Identify which cell holds the provided text, then report its (X, Y) central coordinate. 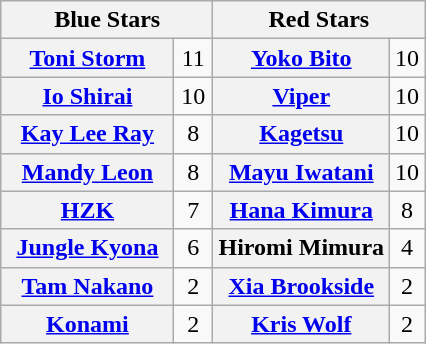
Xia Brookside (302, 286)
6 (194, 248)
Jungle Kyona (87, 248)
Red Stars (319, 20)
Viper (302, 96)
Kagetsu (302, 134)
Hana Kimura (302, 210)
4 (408, 248)
HZK (87, 210)
Io Shirai (87, 96)
Kay Lee Ray (87, 134)
Toni Storm (87, 58)
Blue Stars (107, 20)
Yoko Bito (302, 58)
Kris Wolf (302, 324)
11 (194, 58)
Mandy Leon (87, 172)
7 (194, 210)
Konami (87, 324)
Hiromi Mimura (302, 248)
Mayu Iwatani (302, 172)
Tam Nakano (87, 286)
